Locate the cell with the specified text and output its (X, Y) center coordinate. 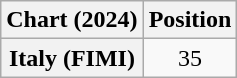
Chart (2024) (72, 20)
Position (190, 20)
Italy (FIMI) (72, 58)
35 (190, 58)
